Extract the [x, y] coordinate from the center of the cell holding the provided text.  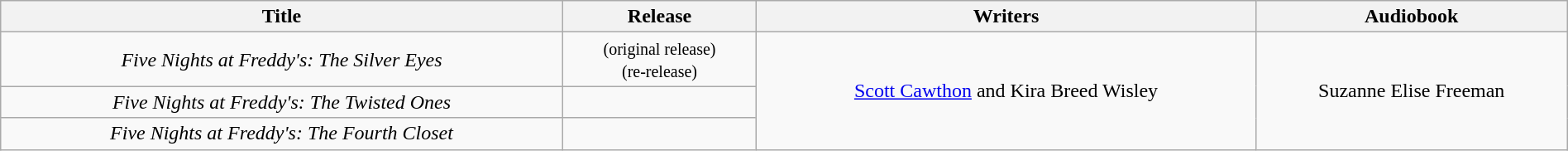
Scott Cawthon and Kira Breed Wisley [1006, 91]
Writers [1006, 17]
Five Nights at Freddy's: The Twisted Ones [281, 102]
Suzanne Elise Freeman [1411, 91]
Title [281, 17]
Five Nights at Freddy's: The Silver Eyes [281, 60]
Audiobook [1411, 17]
(original release) (re-release) [660, 60]
Release [660, 17]
Five Nights at Freddy's: The Fourth Closet [281, 134]
